Search for the cell housing the specified text and yield its (x, y) center coordinate. 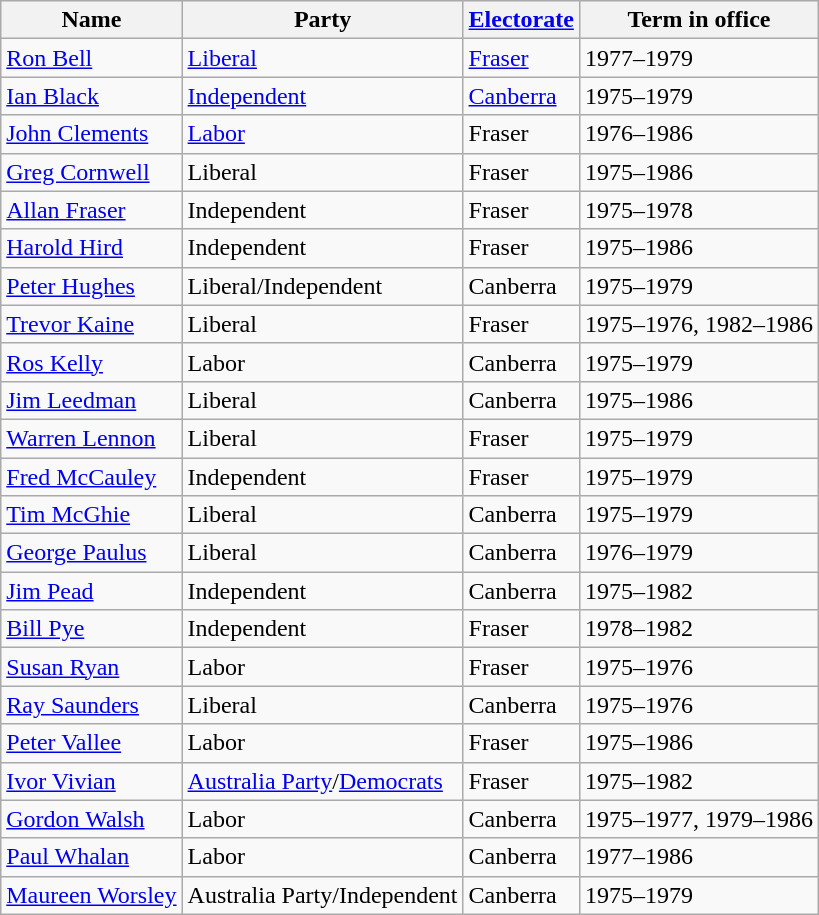
1977–1979 (698, 58)
Ray Saunders (92, 705)
Harold Hird (92, 248)
Fred McCauley (92, 477)
1977–1986 (698, 857)
Ian Black (92, 96)
Electorate (521, 20)
1975–1978 (698, 210)
Jim Leedman (92, 400)
Australia Party/Democrats (322, 781)
Australia Party/Independent (322, 895)
1975–1976, 1982–1986 (698, 324)
Peter Vallee (92, 743)
Peter Hughes (92, 286)
Allan Fraser (92, 210)
Warren Lennon (92, 438)
Ivor Vivian (92, 781)
1975–1977, 1979–1986 (698, 819)
Ron Bell (92, 58)
Maureen Worsley (92, 895)
Gordon Walsh (92, 819)
Name (92, 20)
Susan Ryan (92, 667)
Ros Kelly (92, 362)
Term in office (698, 20)
Liberal/Independent (322, 286)
Jim Pead (92, 591)
George Paulus (92, 553)
Tim McGhie (92, 515)
1978–1982 (698, 629)
1976–1979 (698, 553)
Paul Whalan (92, 857)
1976–1986 (698, 134)
Greg Cornwell (92, 172)
Bill Pye (92, 629)
Trevor Kaine (92, 324)
John Clements (92, 134)
Party (322, 20)
